Provide the (X, Y) coordinate of the cell's center where the given text is located.  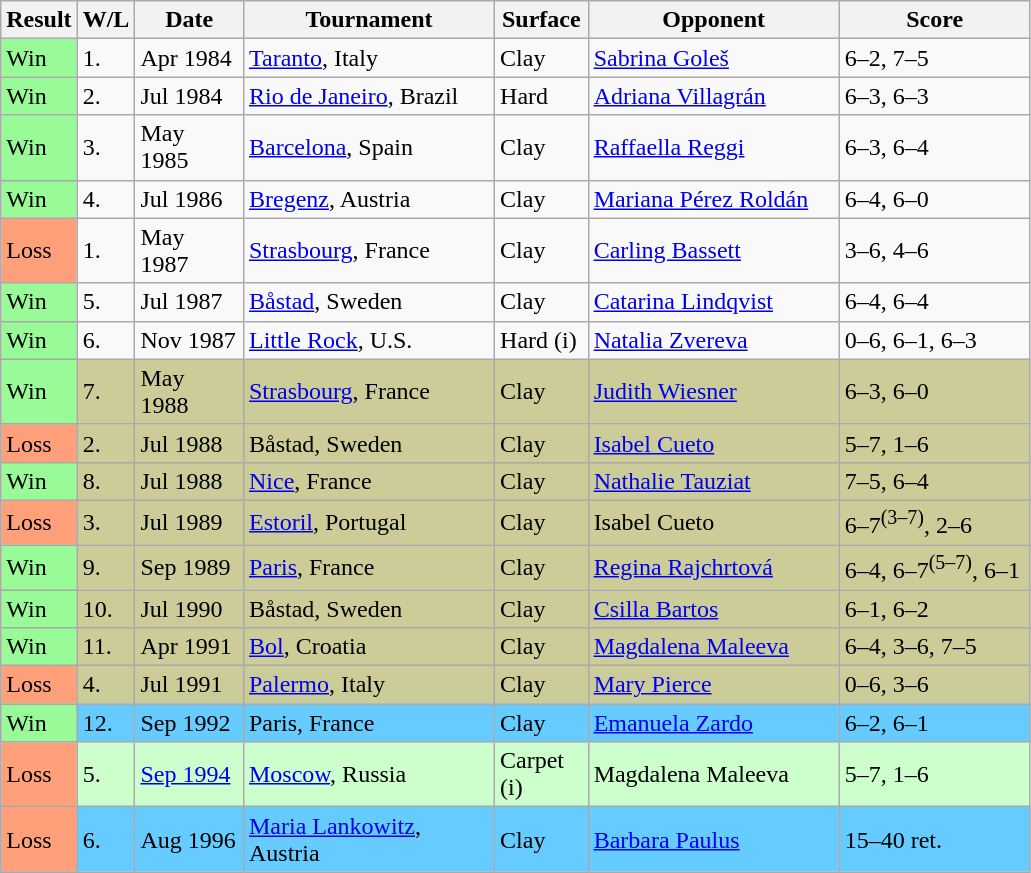
Csilla Bartos (714, 609)
Maria Lankowitz, Austria (368, 840)
6–3, 6–3 (934, 96)
Moscow, Russia (368, 774)
Raffaella Reggi (714, 148)
6–2, 6–1 (934, 723)
Sep 1989 (190, 568)
May 1988 (190, 392)
Little Rock, U.S. (368, 340)
Catarina Lindqvist (714, 302)
Tournament (368, 20)
Aug 1996 (190, 840)
Adriana Villagrán (714, 96)
0–6, 3–6 (934, 685)
Mary Pierce (714, 685)
Carling Bassett (714, 250)
Jul 1991 (190, 685)
Date (190, 20)
Nice, France (368, 481)
Barbara Paulus (714, 840)
3–6, 4–6 (934, 250)
Barcelona, Spain (368, 148)
Nathalie Tauziat (714, 481)
Score (934, 20)
Result (39, 20)
Jul 1990 (190, 609)
6–4, 6–7(5–7), 6–1 (934, 568)
Sep 1992 (190, 723)
Jul 1986 (190, 199)
W/L (106, 20)
7–5, 6–4 (934, 481)
Jul 1989 (190, 522)
Emanuela Zardo (714, 723)
Palermo, Italy (368, 685)
8. (106, 481)
6–2, 7–5 (934, 58)
Natalia Zvereva (714, 340)
Hard (i) (542, 340)
Hard (542, 96)
6–4, 6–0 (934, 199)
Estoril, Portugal (368, 522)
Bregenz, Austria (368, 199)
Apr 1984 (190, 58)
6–4, 6–4 (934, 302)
Regina Rajchrtová (714, 568)
Carpet (i) (542, 774)
10. (106, 609)
6–1, 6–2 (934, 609)
6–3, 6–0 (934, 392)
11. (106, 647)
Sabrina Goleš (714, 58)
Judith Wiesner (714, 392)
Sep 1994 (190, 774)
Jul 1984 (190, 96)
Bol, Croatia (368, 647)
Rio de Janeiro, Brazil (368, 96)
Opponent (714, 20)
9. (106, 568)
Apr 1991 (190, 647)
Nov 1987 (190, 340)
12. (106, 723)
May 1985 (190, 148)
Jul 1987 (190, 302)
Surface (542, 20)
Mariana Pérez Roldán (714, 199)
6–4, 3–6, 7–5 (934, 647)
Taranto, Italy (368, 58)
May 1987 (190, 250)
0–6, 6–1, 6–3 (934, 340)
15–40 ret. (934, 840)
6–7(3–7), 2–6 (934, 522)
6–3, 6–4 (934, 148)
7. (106, 392)
